Find where the given text appears and provide that cell's center as (x, y) coordinate. 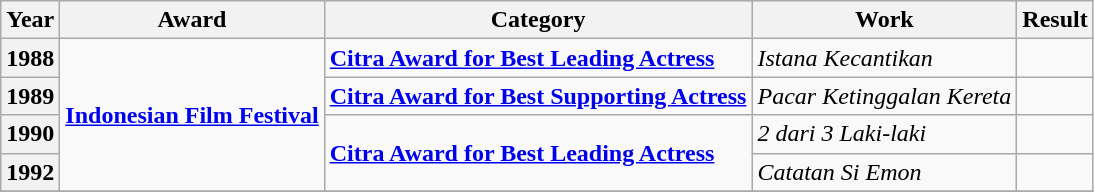
1990 (30, 134)
2 dari 3 Laki-laki (884, 134)
Result (1055, 20)
1989 (30, 96)
Indonesian Film Festival (192, 115)
Category (538, 20)
1988 (30, 58)
1992 (30, 172)
Work (884, 20)
Citra Award for Best Supporting Actress (538, 96)
Istana Kecantikan (884, 58)
Year (30, 20)
Catatan Si Emon (884, 172)
Pacar Ketinggalan Kereta (884, 96)
Award (192, 20)
